Search for the cell housing the specified text and yield its [x, y] center coordinate. 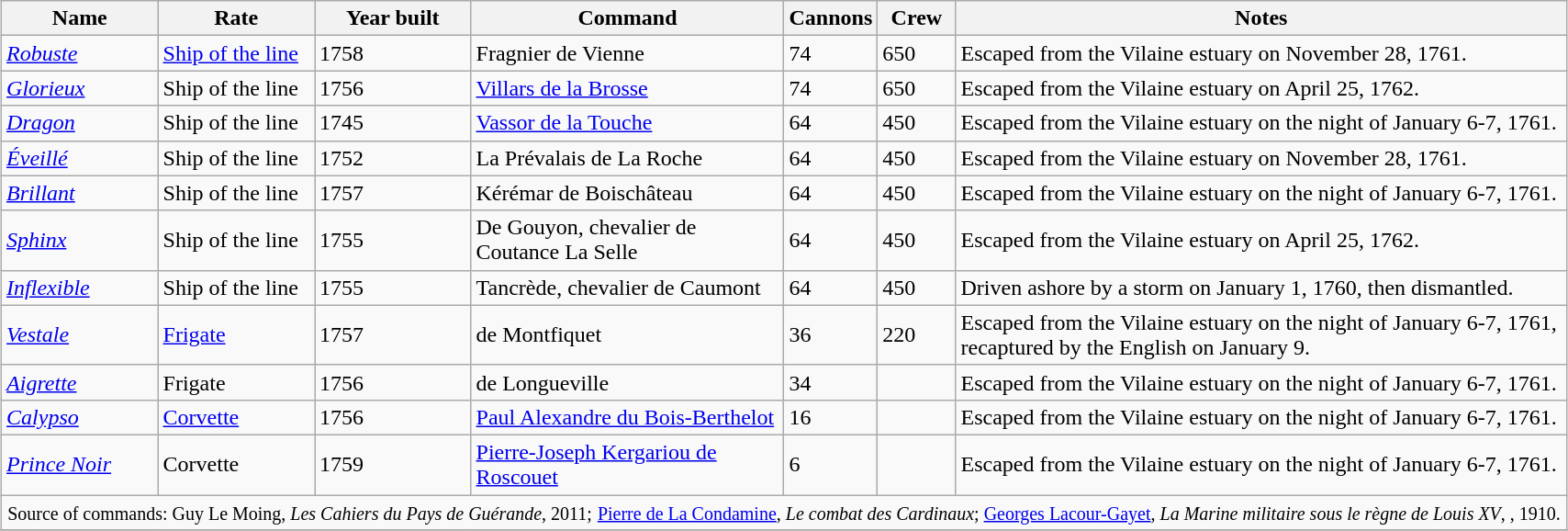
Fragnier de Vienne [628, 53]
La Prévalais de La Roche [628, 158]
36 [831, 334]
Crew [916, 18]
Aigrette [80, 382]
De Gouyon, chevalier de Coutance La Selle [628, 241]
Name [80, 18]
Rate [236, 18]
Command [628, 18]
Inflexible [80, 288]
Brillant [80, 193]
Kérémar de Boischâteau [628, 193]
Vestale [80, 334]
Paul Alexandre du Bois-Berthelot [628, 417]
de Longueville [628, 382]
Year built [393, 18]
Prince Noir [80, 465]
1758 [393, 53]
34 [831, 382]
Villars de la Brosse [628, 88]
Dragon [80, 123]
Pierre-Joseph Kergariou de Roscouet [628, 465]
16 [831, 417]
Calypso [80, 417]
Notes [1261, 18]
Sphinx [80, 241]
1759 [393, 465]
220 [916, 334]
Vassor de la Touche [628, 123]
6 [831, 465]
Escaped from the Vilaine estuary on the night of January 6-7, 1761, recaptured by the English on January 9. [1261, 334]
Glorieux [80, 88]
1745 [393, 123]
Driven ashore by a storm on January 1, 1760, then dismantled. [1261, 288]
1752 [393, 158]
de Montfiquet [628, 334]
Robuste [80, 53]
Cannons [831, 18]
Tancrède, chevalier de Caumont [628, 288]
Éveillé [80, 158]
